From the cell containing the given text, extract its center point as (x, y) coordinate. 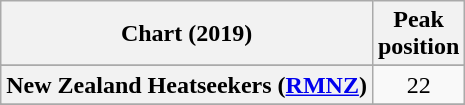
Peakposition (418, 34)
New Zealand Heatseekers (RMNZ) (187, 85)
Chart (2019) (187, 34)
22 (418, 85)
